Locate the cell with the specified text and output its [x, y] center coordinate. 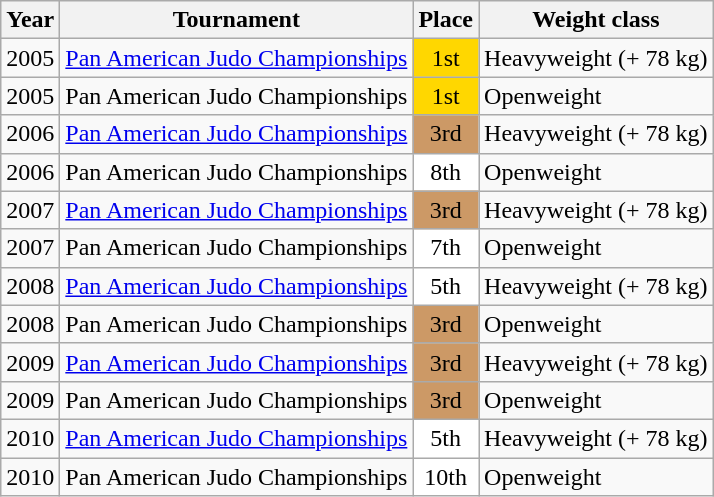
Year [30, 20]
8th [446, 172]
10th [446, 477]
Place [446, 20]
Weight class [596, 20]
7th [446, 248]
Tournament [236, 20]
